Detect which cell encompasses the target text, then output its [X, Y] center coordinate. 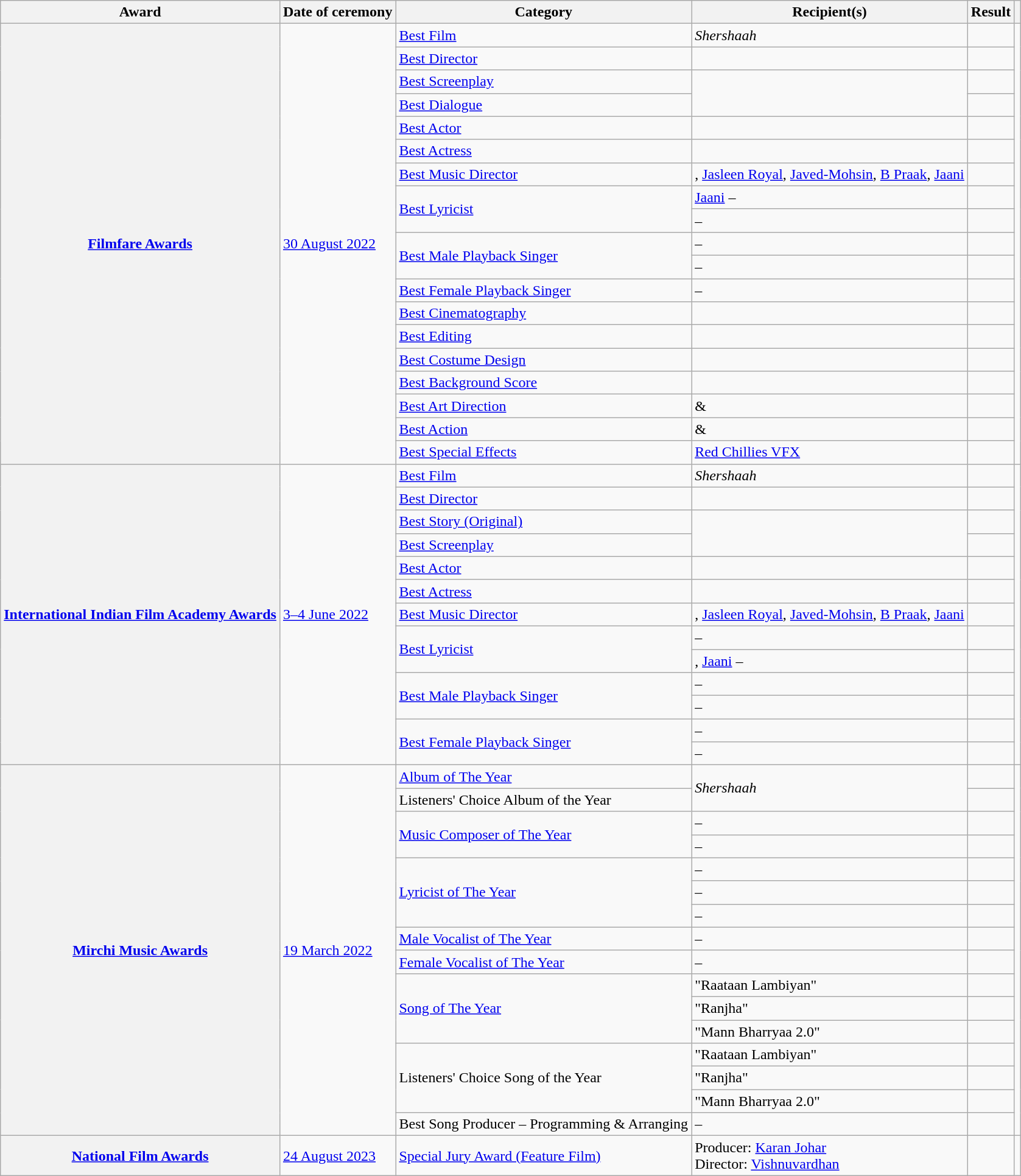
Listeners' Choice Song of the Year [544, 1078]
30 August 2022 [337, 243]
Award [140, 12]
Album of The Year [544, 777]
Male Vocalist of The Year [544, 939]
Best Story (Original) [544, 522]
Best Cinematography [544, 313]
, Jaani – [830, 660]
Jaani – [830, 197]
Best Song Producer – Programming & Arranging [544, 1124]
Result [991, 12]
Music Composer of The Year [544, 835]
Female Vocalist of The Year [544, 962]
19 March 2022 [337, 951]
Date of ceremony [337, 12]
Category [544, 12]
Song of The Year [544, 1008]
National Film Awards [140, 1155]
Best Dialogue [544, 105]
Best Art Direction [544, 406]
Best Background Score [544, 383]
3–4 June 2022 [337, 615]
Recipient(s) [830, 12]
Best Costume Design [544, 360]
Producer: Karan JoharDirector: Vishnuvardhan [830, 1155]
Special Jury Award (Feature Film) [544, 1155]
Red Chillies VFX [830, 452]
Best Action [544, 429]
Listeners' Choice Album of the Year [544, 800]
24 August 2023 [337, 1155]
Best Editing [544, 337]
Mirchi Music Awards [140, 951]
Best Special Effects [544, 452]
Filmfare Awards [140, 243]
International Indian Film Academy Awards [140, 615]
Lyricist of The Year [544, 892]
